Extract the (X, Y) coordinate from the center of the cell holding the provided text.  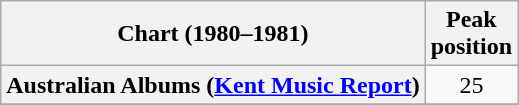
25 (471, 85)
Australian Albums (Kent Music Report) (213, 85)
Peakposition (471, 34)
Chart (1980–1981) (213, 34)
